Determine the [x, y] coordinate at the center of the cell enclosing the given text.  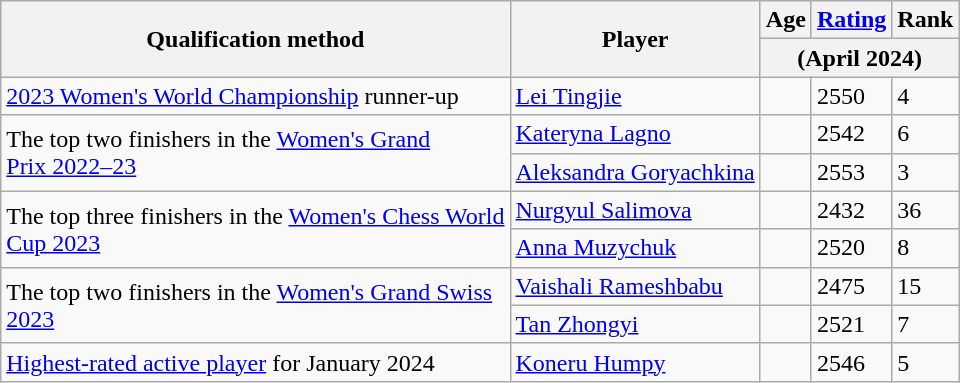
Tan Zhongyi [635, 324]
8 [926, 248]
3 [926, 172]
2520 [851, 248]
2546 [851, 362]
36 [926, 210]
5 [926, 362]
15 [926, 286]
2550 [851, 96]
2023 Women's World Championship runner-up [256, 96]
The top two finishers in the Women's GrandPrix 2022–23 [256, 153]
Highest-rated active player for January 2024 [256, 362]
Rank [926, 20]
Aleksandra Goryachkina [635, 172]
7 [926, 324]
Anna Muzychuk [635, 248]
2521 [851, 324]
2475 [851, 286]
2553 [851, 172]
Age [786, 20]
The top two finishers in the Women's Grand Swiss2023 [256, 305]
Kateryna Lagno [635, 134]
Nurgyul Salimova [635, 210]
6 [926, 134]
Vaishali Rameshbabu [635, 286]
Qualification method [256, 39]
Koneru Humpy [635, 362]
4 [926, 96]
(April 2024) [860, 58]
Player [635, 39]
The top three finishers in the Women's Chess WorldCup 2023 [256, 229]
2432 [851, 210]
Rating [851, 20]
Lei Tingjie [635, 96]
2542 [851, 134]
